Identify which cell holds the provided text, then report its (X, Y) central coordinate. 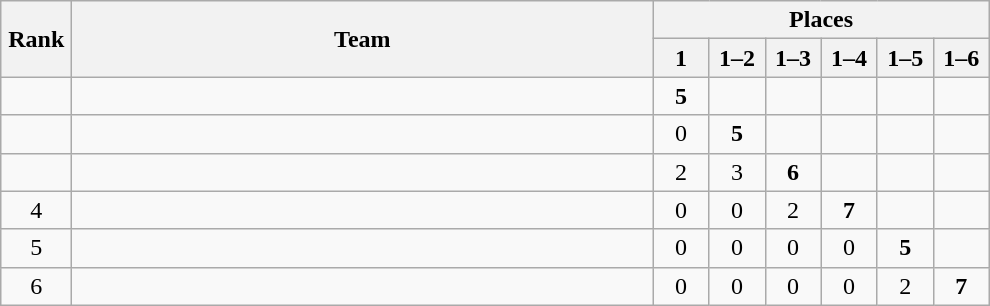
Places (821, 20)
1–5 (905, 58)
1–4 (849, 58)
Rank (36, 39)
Team (362, 39)
1–6 (961, 58)
1–2 (737, 58)
3 (737, 172)
1–3 (793, 58)
4 (36, 210)
1 (681, 58)
